From the cell containing the given text, extract its center point as (x, y) coordinate. 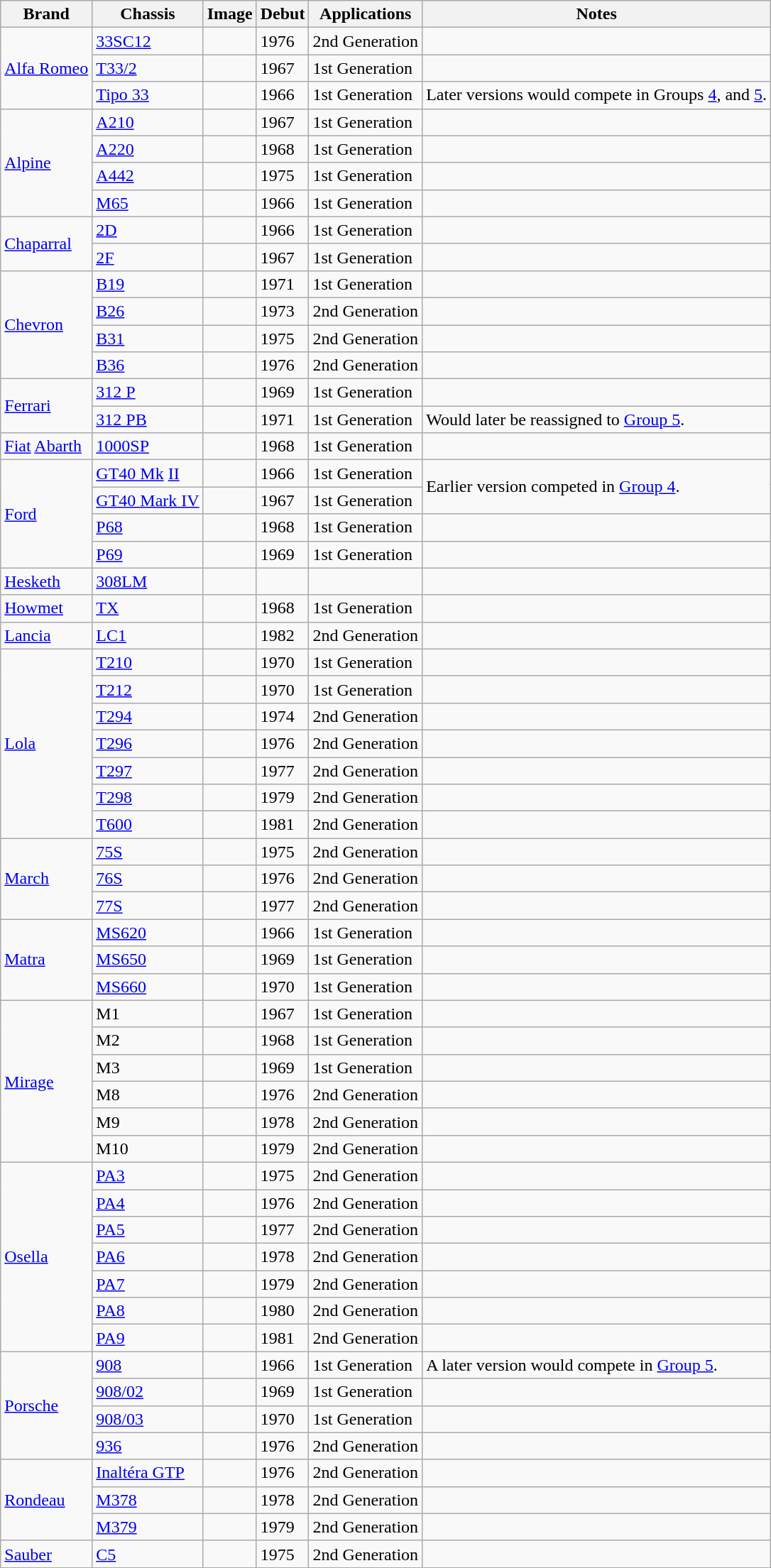
M10 (148, 1148)
T212 (148, 689)
Image (230, 14)
Alfa Romeo (47, 68)
Lola (47, 743)
Chaparral (47, 243)
B31 (148, 339)
33SC12 (148, 41)
2F (148, 257)
Rondeau (47, 1500)
T600 (148, 825)
PA5 (148, 1230)
2D (148, 230)
1980 (283, 1311)
M65 (148, 203)
Applications (366, 14)
Porsche (47, 1405)
March (47, 879)
A220 (148, 149)
312 P (148, 393)
T210 (148, 662)
B26 (148, 311)
308LM (148, 581)
T297 (148, 770)
Alpine (47, 163)
Inaltéra GTP (148, 1473)
Chevron (47, 324)
M378 (148, 1500)
C5 (148, 1554)
P69 (148, 554)
Osella (47, 1256)
PA8 (148, 1311)
1974 (283, 716)
PA7 (148, 1284)
PA6 (148, 1257)
1982 (283, 635)
M9 (148, 1122)
908 (148, 1365)
Ford (47, 514)
1000SP (148, 446)
T294 (148, 716)
M1 (148, 1014)
B19 (148, 284)
75S (148, 852)
Debut (283, 14)
936 (148, 1446)
312 PB (148, 420)
Chassis (148, 14)
A210 (148, 122)
Notes (596, 14)
1973 (283, 311)
A later version would compete in Group 5. (596, 1365)
PA9 (148, 1338)
P68 (148, 527)
Fiat Abarth (47, 446)
Sauber (47, 1554)
M2 (148, 1041)
Matra (47, 960)
Would later be reassigned to Group 5. (596, 420)
Howmet (47, 608)
MS650 (148, 960)
Later versions would compete in Groups 4, and 5. (596, 95)
Lancia (47, 635)
T296 (148, 743)
PA3 (148, 1175)
Tipo 33 (148, 95)
MS660 (148, 987)
M3 (148, 1068)
GT40 Mk II (148, 473)
Ferrari (47, 406)
Hesketh (47, 581)
M8 (148, 1095)
T33/2 (148, 68)
MS620 (148, 933)
LC1 (148, 635)
908/02 (148, 1392)
Mirage (47, 1081)
TX (148, 608)
Earlier version competed in Group 4. (596, 487)
A442 (148, 176)
B36 (148, 366)
PA4 (148, 1203)
GT40 Mark IV (148, 500)
908/03 (148, 1419)
M379 (148, 1527)
T298 (148, 798)
77S (148, 906)
Brand (47, 14)
76S (148, 879)
